Return the [x, y] coordinate for the center point of the cell that contains the specified text.  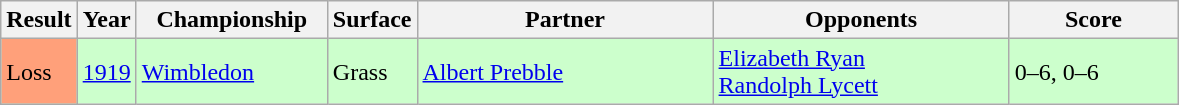
Elizabeth Ryan Randolph Lycett [861, 72]
Loss [39, 72]
0–6, 0–6 [1094, 72]
Result [39, 20]
Score [1094, 20]
Opponents [861, 20]
Grass [372, 72]
Partner [565, 20]
Albert Prebble [565, 72]
1919 [106, 72]
Wimbledon [232, 72]
Year [106, 20]
Championship [232, 20]
Surface [372, 20]
